Search for the cell housing the specified text and yield its (X, Y) center coordinate. 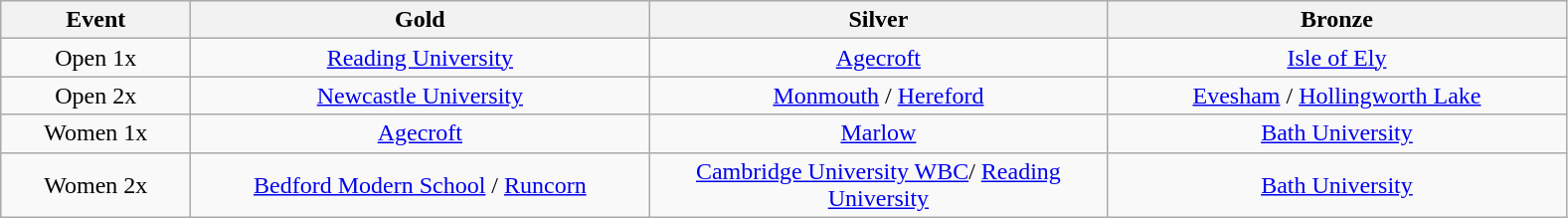
Silver (879, 20)
Evesham / Hollingworth Lake (1336, 96)
Cambridge University WBC/ Reading University (879, 185)
Open 2x (95, 96)
Women 2x (95, 185)
Monmouth / Hereford (879, 96)
Reading University (420, 58)
Bedford Modern School / Runcorn (420, 185)
Newcastle University (420, 96)
Women 1x (95, 133)
Gold (420, 20)
Open 1x (95, 58)
Marlow (879, 133)
Event (95, 20)
Isle of Ely (1336, 58)
Bronze (1336, 20)
